Provide the [x, y] coordinate of the cell's center where the given text is located.  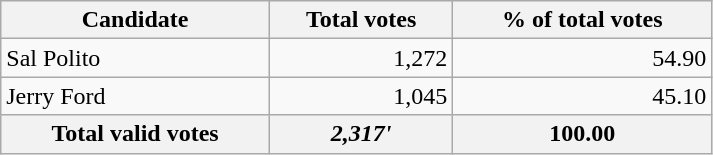
1,045 [360, 96]
45.10 [582, 96]
Candidate [136, 20]
54.90 [582, 58]
Total valid votes [136, 134]
Sal Polito [136, 58]
1,272 [360, 58]
% of total votes [582, 20]
Total votes [360, 20]
100.00 [582, 134]
2,317' [360, 134]
Jerry Ford [136, 96]
